Determine the [X, Y] coordinate at the center of the cell enclosing the given text.  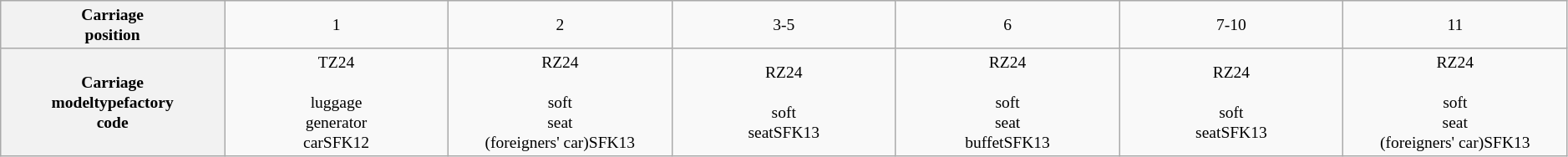
6 [1007, 25]
RZ24softseatbuffetSFK13 [1007, 102]
2 [560, 25]
3-5 [784, 25]
7-10 [1231, 25]
TZ24luggagegeneratorcarSFK12 [337, 102]
Carriageposition [113, 25]
1 [337, 25]
Carriagemodeltypefactorycode [113, 102]
11 [1455, 25]
